Provide the [X, Y] coordinate of the cell's center where the given text is located.  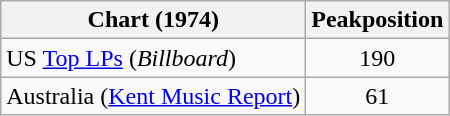
Peakposition [378, 20]
Chart (1974) [154, 20]
190 [378, 58]
Australia (Kent Music Report) [154, 96]
US Top LPs (Billboard) [154, 58]
61 [378, 96]
